Pinpoint the cell where the given text exists, returning its (x, y) midpoint coordinate. 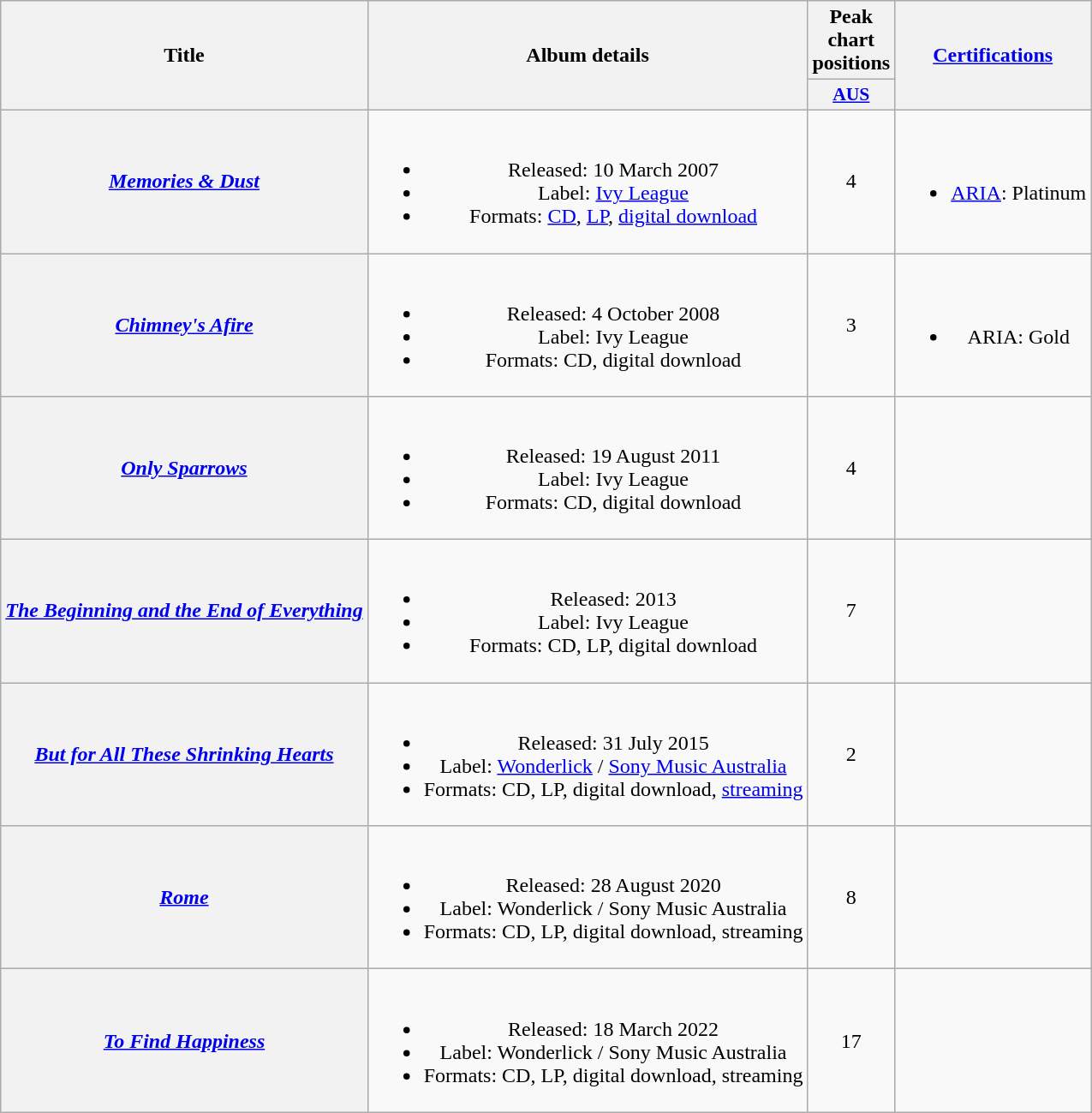
Released: 2013Label: Ivy LeagueFormats: CD, LP, digital download (588, 612)
Released: 4 October 2008Label: Ivy LeagueFormats: CD, digital download (588, 326)
ARIA: Platinum (994, 182)
17 (851, 1040)
Title (184, 56)
Released: 28 August 2020Label: Wonderlick / Sony Music AustraliaFormats: CD, LP, digital download, streaming (588, 898)
Chimney's Afire (184, 326)
7 (851, 612)
Released: 31 July 2015Label: Wonderlick / Sony Music AustraliaFormats: CD, LP, digital download, streaming (588, 754)
Album details (588, 56)
AUS (851, 95)
Released: 18 March 2022Label: Wonderlick / Sony Music AustraliaFormats: CD, LP, digital download, streaming (588, 1040)
Released: 10 March 2007Label: Ivy LeagueFormats: CD, LP, digital download (588, 182)
To Find Happiness (184, 1040)
But for All These Shrinking Hearts (184, 754)
2 (851, 754)
Only Sparrows (184, 468)
The Beginning and the End of Everything (184, 612)
Released: 19 August 2011Label: Ivy LeagueFormats: CD, digital download (588, 468)
ARIA: Gold (994, 326)
3 (851, 326)
8 (851, 898)
Memories & Dust (184, 182)
Certifications (994, 56)
Rome (184, 898)
Peak chart positions (851, 40)
